Return the [x, y] coordinate for the center point of the cell that contains the specified text.  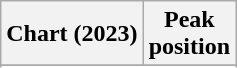
Chart (2023) [72, 34]
Peakposition [189, 34]
